Detect which cell encompasses the target text, then output its (x, y) center coordinate. 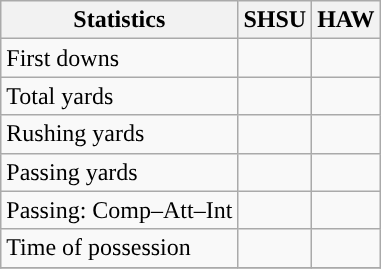
Passing yards (120, 172)
Time of possession (120, 248)
Total yards (120, 96)
Passing: Comp–Att–Int (120, 210)
HAW (346, 20)
SHSU (275, 20)
Statistics (120, 20)
Rushing yards (120, 134)
First downs (120, 58)
